Detect which cell encompasses the target text, then output its (x, y) center coordinate. 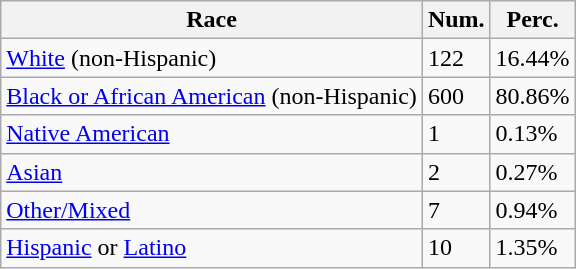
1.35% (532, 248)
7 (456, 210)
122 (456, 58)
600 (456, 96)
1 (456, 134)
0.13% (532, 134)
10 (456, 248)
Other/Mixed (212, 210)
Num. (456, 20)
Asian (212, 172)
0.27% (532, 172)
2 (456, 172)
Native American (212, 134)
0.94% (532, 210)
Perc. (532, 20)
16.44% (532, 58)
Race (212, 20)
80.86% (532, 96)
Hispanic or Latino (212, 248)
Black or African American (non-Hispanic) (212, 96)
White (non-Hispanic) (212, 58)
